Scan for the cell matching the given text and deliver its (X, Y) coordinate at center. 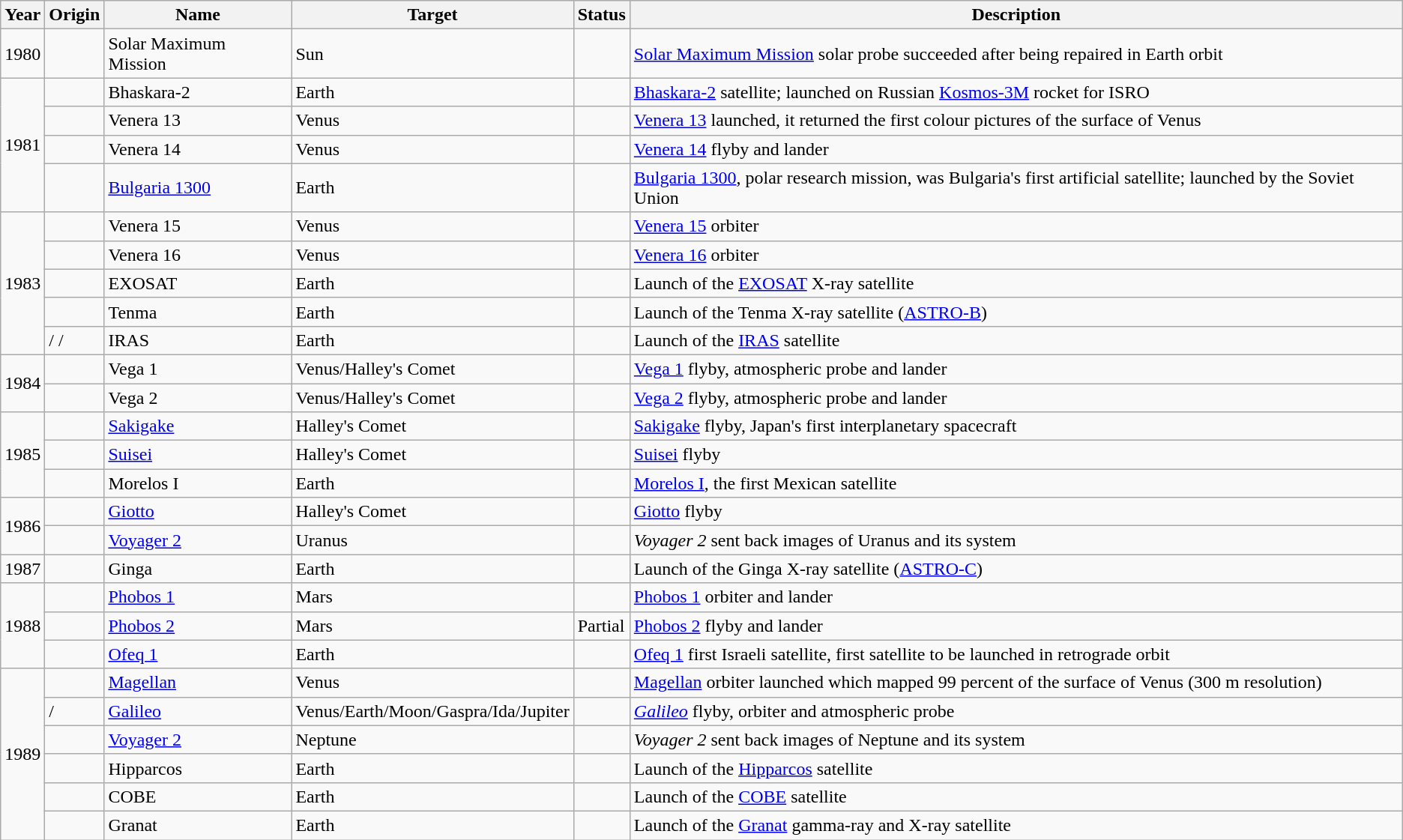
Magellan (198, 683)
1986 (22, 526)
Galileo flyby, orbiter and atmospheric probe (1016, 711)
Bulgaria 1300, polar research mission, was Bulgaria's first artificial satellite; launched by the Soviet Union (1016, 187)
Venera 15 (198, 226)
Launch of the Granat gamma-ray and X-ray satellite (1016, 825)
1981 (22, 145)
Venera 16 (198, 255)
Tenma (198, 312)
Venera 14 (198, 149)
Sun (432, 54)
Suisei (198, 455)
Voyager 2 sent back images of Uranus and its system (1016, 540)
Magellan orbiter launched which mapped 99 percent of the surface of Venus (300 m resolution) (1016, 683)
Bhaskara-2 (198, 92)
Vega 1 (198, 369)
Venera 16 orbiter (1016, 255)
EXOSAT (198, 283)
Partial (601, 626)
Name (198, 15)
Origin (75, 15)
Granat (198, 825)
Status (601, 15)
Venus/Earth/Moon/Gaspra/Ida/Jupiter (432, 711)
Venera 13 (198, 121)
Ofeq 1 (198, 654)
1985 (22, 455)
Vega 2 flyby, atmospheric probe and lander (1016, 398)
Venera 15 orbiter (1016, 226)
Launch of the COBE satellite (1016, 797)
Vega 2 (198, 398)
Solar Maximum Mission solar probe succeeded after being repaired in Earth orbit (1016, 54)
Bhaskara-2 satellite; launched on Russian Kosmos-3M rocket for ISRO (1016, 92)
Sakigake flyby, Japan's first interplanetary spacecraft (1016, 426)
Bulgaria 1300 (198, 187)
Launch of the IRAS satellite (1016, 340)
Ofeq 1 first Israeli satellite, first satellite to be launched in retrograde orbit (1016, 654)
Launch of the Ginga X-ray satellite (ASTRO-C) (1016, 569)
1989 (22, 754)
1983 (22, 283)
Solar Maximum Mission (198, 54)
Launch of the EXOSAT X-ray satellite (1016, 283)
Suisei flyby (1016, 455)
1980 (22, 54)
1984 (22, 383)
Launch of the Tenma X-ray satellite (ASTRO-B) (1016, 312)
Galileo (198, 711)
/ / (75, 340)
Target (432, 15)
Hipparcos (198, 768)
Morelos I, the first Mexican satellite (1016, 483)
1987 (22, 569)
Sakigake (198, 426)
Description (1016, 15)
Phobos 2 flyby and lander (1016, 626)
COBE (198, 797)
Phobos 1 (198, 597)
Phobos 2 (198, 626)
Neptune (432, 740)
Launch of the Hipparcos satellite (1016, 768)
Year (22, 15)
1988 (22, 626)
Giotto flyby (1016, 512)
Morelos I (198, 483)
IRAS (198, 340)
Venera 14 flyby and lander (1016, 149)
Phobos 1 orbiter and lander (1016, 597)
Venera 13 launched, it returned the first colour pictures of the surface of Venus (1016, 121)
/ (75, 711)
Giotto (198, 512)
Ginga (198, 569)
Vega 1 flyby, atmospheric probe and lander (1016, 369)
Uranus (432, 540)
Voyager 2 sent back images of Neptune and its system (1016, 740)
